Detect which cell encompasses the target text, then output its [x, y] center coordinate. 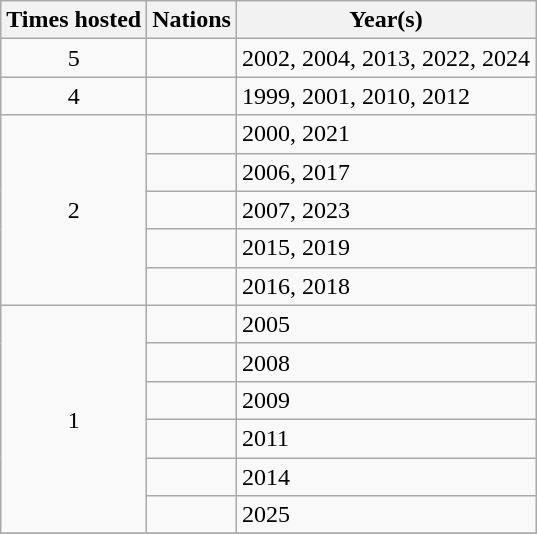
Year(s) [386, 20]
2014 [386, 477]
2000, 2021 [386, 134]
2009 [386, 400]
4 [74, 96]
5 [74, 58]
2007, 2023 [386, 210]
2002, 2004, 2013, 2022, 2024 [386, 58]
2015, 2019 [386, 248]
Times hosted [74, 20]
1999, 2001, 2010, 2012 [386, 96]
2025 [386, 515]
2006, 2017 [386, 172]
2008 [386, 362]
2011 [386, 438]
1 [74, 419]
2005 [386, 324]
2016, 2018 [386, 286]
2 [74, 210]
Nations [192, 20]
